For the text-containing cell, return its midpoint in [X, Y] coordinate format. 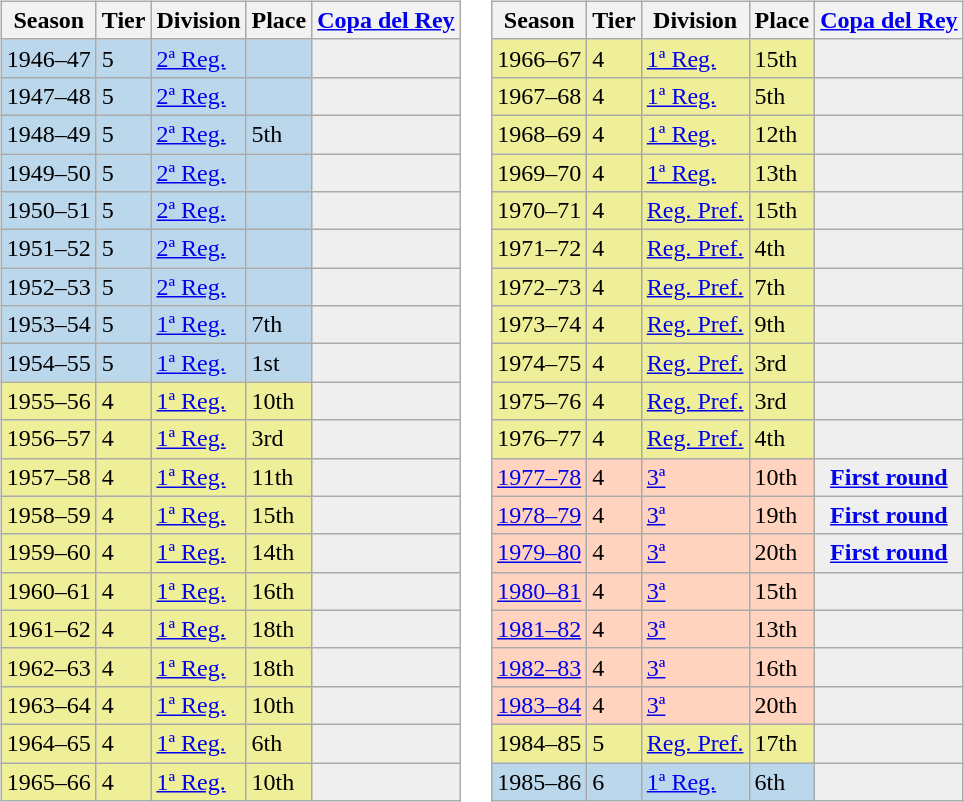
1967–68 [540, 96]
1956–57 [48, 439]
1952–53 [48, 287]
6 [614, 781]
1957–58 [48, 477]
1st [279, 363]
1969–70 [540, 173]
1953–54 [48, 325]
1959–60 [48, 553]
1968–69 [540, 134]
11th [279, 477]
1965–66 [48, 781]
1948–49 [48, 134]
1954–55 [48, 363]
1972–73 [540, 287]
1975–76 [540, 401]
9th [782, 325]
1977–78 [540, 477]
1960–61 [48, 591]
1947–48 [48, 96]
1955–56 [48, 401]
1981–82 [540, 629]
1946–47 [48, 58]
1970–71 [540, 211]
1949–50 [48, 173]
1964–65 [48, 743]
1974–75 [540, 363]
1951–52 [48, 249]
12th [782, 134]
1958–59 [48, 515]
1966–67 [540, 58]
1985–86 [540, 781]
1978–79 [540, 515]
1962–63 [48, 667]
14th [279, 553]
1950–51 [48, 211]
1983–84 [540, 705]
1976–77 [540, 439]
1961–62 [48, 629]
1963–64 [48, 705]
1971–72 [540, 249]
1982–83 [540, 667]
1979–80 [540, 553]
17th [782, 743]
1980–81 [540, 591]
1984–85 [540, 743]
19th [782, 515]
1973–74 [540, 325]
